Search for the cell housing the specified text and yield its [X, Y] center coordinate. 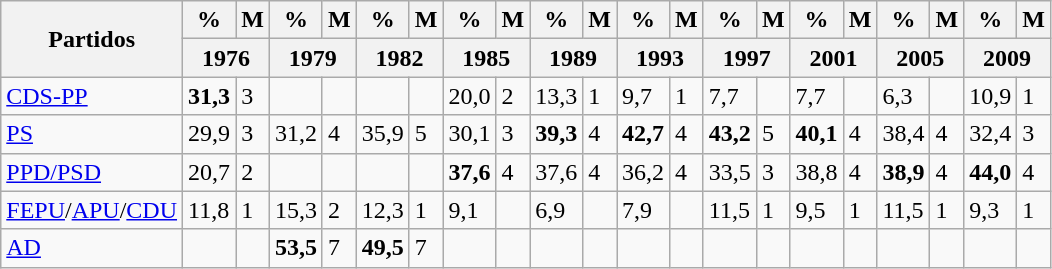
49,5 [382, 248]
FEPU/APU/CDU [92, 210]
PPD/PSD [92, 172]
43,2 [730, 134]
20,7 [210, 172]
1993 [660, 58]
13,3 [556, 96]
29,9 [210, 134]
40,1 [816, 134]
15,3 [296, 210]
2001 [834, 58]
11,8 [210, 210]
1989 [574, 58]
9,7 [642, 96]
35,9 [382, 134]
30,1 [470, 134]
53,5 [296, 248]
31,3 [210, 96]
38,4 [904, 134]
CDS-PP [92, 96]
38,9 [904, 172]
36,2 [642, 172]
12,3 [382, 210]
1985 [486, 58]
10,9 [990, 96]
42,7 [642, 134]
20,0 [470, 96]
9,5 [816, 210]
PS [92, 134]
1979 [312, 58]
9,1 [470, 210]
44,0 [990, 172]
39,3 [556, 134]
6,3 [904, 96]
9,3 [990, 210]
31,2 [296, 134]
Partidos [92, 39]
1997 [746, 58]
AD [92, 248]
38,8 [816, 172]
1982 [400, 58]
1976 [226, 58]
2005 [920, 58]
6,9 [556, 210]
33,5 [730, 172]
2009 [1008, 58]
32,4 [990, 134]
7,9 [642, 210]
